From the cell containing the given text, extract its center point as [x, y] coordinate. 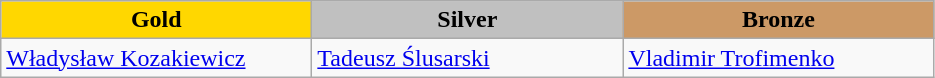
Silver [468, 20]
Bronze [778, 20]
Władysław Kozakiewicz [156, 58]
Vladimir Trofimenko [778, 58]
Tadeusz Ślusarski [468, 58]
Gold [156, 20]
